Scan for the cell matching the given text and deliver its (X, Y) coordinate at center. 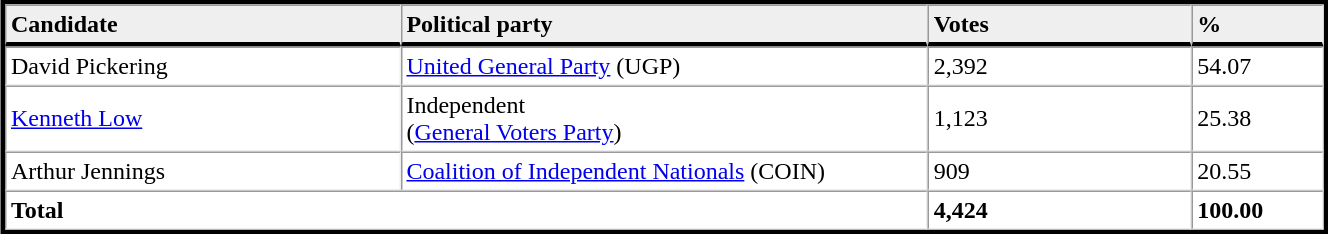
Political party (664, 25)
20.55 (1257, 172)
Arthur Jennings (202, 172)
4,424 (1060, 210)
Candidate (202, 25)
Coalition of Independent Nationals (COIN) (664, 172)
2,392 (1060, 66)
United General Party (UGP) (664, 66)
Votes (1060, 25)
Kenneth Low (202, 119)
1,123 (1060, 119)
% (1257, 25)
25.38 (1257, 119)
54.07 (1257, 66)
Total (466, 210)
100.00 (1257, 210)
Independent(General Voters Party) (664, 119)
909 (1060, 172)
David Pickering (202, 66)
